Capture the cell that displays the provided text and extract its (X, Y) central coordinate. 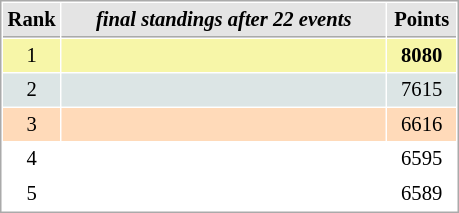
8080 (422, 56)
Points (422, 20)
4 (32, 158)
7615 (422, 90)
5 (32, 194)
6589 (422, 194)
2 (32, 90)
Rank (32, 20)
3 (32, 124)
6616 (422, 124)
final standings after 22 events (224, 20)
1 (32, 56)
6595 (422, 158)
